Capture the cell that displays the provided text and extract its [X, Y] central coordinate. 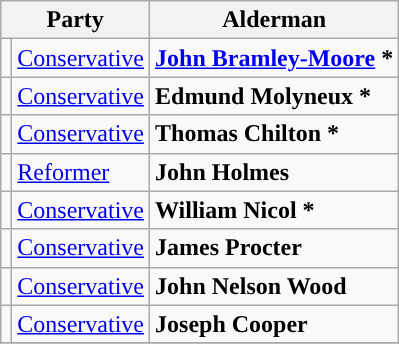
John Nelson Wood [274, 286]
Thomas Chilton * [274, 134]
John Holmes [274, 172]
Reformer [81, 172]
James Procter [274, 248]
Edmund Molyneux * [274, 96]
Party [76, 20]
Joseph Cooper [274, 324]
Alderman [274, 20]
William Nicol * [274, 210]
John Bramley-Moore * [274, 58]
